Return (X, Y) of the center of cell containing provided text 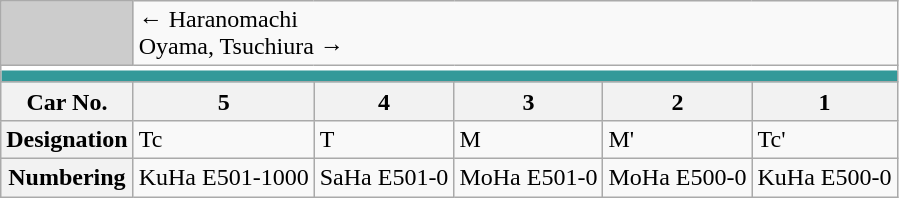
Numbering (67, 177)
KuHa E501-1000 (224, 177)
KuHa E500-0 (824, 177)
4 (384, 101)
SaHa E501-0 (384, 177)
Tc' (824, 139)
Designation (67, 139)
MoHa E501-0 (528, 177)
M (528, 139)
← HaranomachiOyama, Tsuchiura → (515, 34)
T (384, 139)
M' (678, 139)
Tc (224, 139)
Car No. (67, 101)
3 (528, 101)
2 (678, 101)
MoHa E500-0 (678, 177)
5 (224, 101)
1 (824, 101)
